Search for the cell housing the specified text and yield its [X, Y] center coordinate. 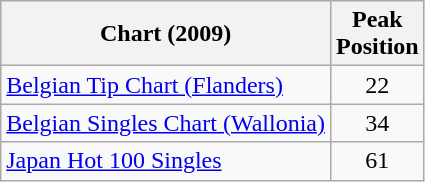
34 [377, 123]
Belgian Singles Chart (Wallonia) [166, 123]
Chart (2009) [166, 34]
PeakPosition [377, 34]
61 [377, 161]
Japan Hot 100 Singles [166, 161]
22 [377, 85]
Belgian Tip Chart (Flanders) [166, 85]
